Find where the given text appears and provide that cell's center as (x, y) coordinate. 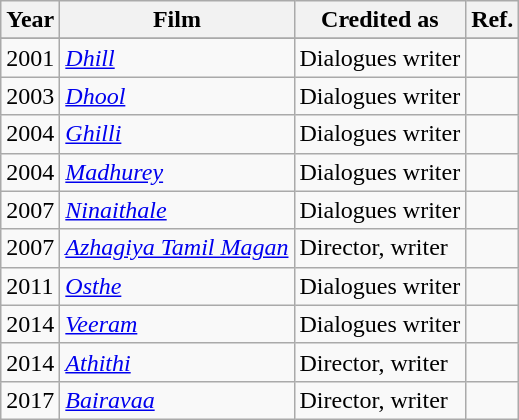
Film (177, 20)
Ninaithale (177, 210)
Dhool (177, 96)
2011 (30, 286)
Ghilli (177, 134)
2017 (30, 400)
Osthe (177, 286)
Credited as (380, 20)
Veeram (177, 324)
Athithi (177, 362)
Dhill (177, 58)
Year (30, 20)
Madhurey (177, 172)
Azhagiya Tamil Magan (177, 248)
Ref. (492, 20)
Bairavaa (177, 400)
2003 (30, 96)
2001 (30, 58)
